Identify which cell holds the provided text, then report its (X, Y) central coordinate. 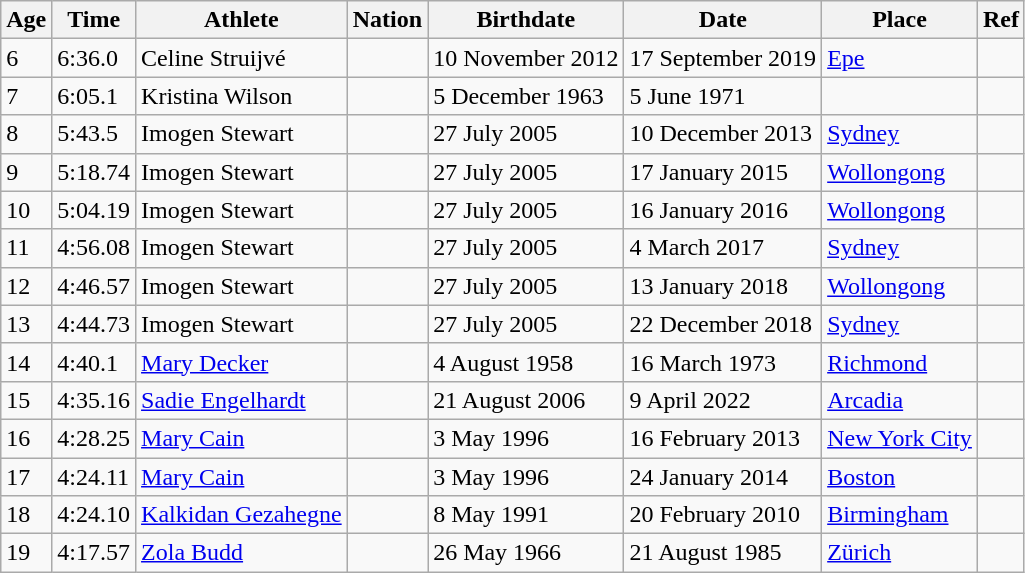
Time (94, 20)
20 February 2010 (723, 515)
21 August 2006 (526, 400)
21 August 1985 (723, 553)
6 (26, 58)
4:24.11 (94, 477)
5 December 1963 (526, 96)
16 February 2013 (723, 438)
22 December 2018 (723, 324)
Ref (1000, 20)
15 (26, 400)
7 (26, 96)
12 (26, 286)
17 September 2019 (723, 58)
6:05.1 (94, 96)
17 January 2015 (723, 172)
Zola Budd (242, 553)
Athlete (242, 20)
Kalkidan Gezahegne (242, 515)
Birthdate (526, 20)
9 April 2022 (723, 400)
24 January 2014 (723, 477)
4:28.25 (94, 438)
16 March 1973 (723, 362)
8 (26, 134)
5:43.5 (94, 134)
Zürich (900, 553)
4:40.1 (94, 362)
13 (26, 324)
4:44.73 (94, 324)
4 March 2017 (723, 248)
17 (26, 477)
Sadie Engelhardt (242, 400)
Richmond (900, 362)
16 (26, 438)
Age (26, 20)
14 (26, 362)
Mary Decker (242, 362)
10 (26, 210)
Birmingham (900, 515)
5:04.19 (94, 210)
Epe (900, 58)
4 August 1958 (526, 362)
Boston (900, 477)
Date (723, 20)
10 December 2013 (723, 134)
16 January 2016 (723, 210)
5 June 1971 (723, 96)
18 (26, 515)
Kristina Wilson (242, 96)
4:24.10 (94, 515)
4:35.16 (94, 400)
11 (26, 248)
New York City (900, 438)
10 November 2012 (526, 58)
13 January 2018 (723, 286)
Celine Struijvé (242, 58)
Place (900, 20)
5:18.74 (94, 172)
6:36.0 (94, 58)
8 May 1991 (526, 515)
19 (26, 553)
Arcadia (900, 400)
26 May 1966 (526, 553)
Nation (387, 20)
4:56.08 (94, 248)
4:17.57 (94, 553)
4:46.57 (94, 286)
9 (26, 172)
